Return [x, y] of the center of cell containing provided text 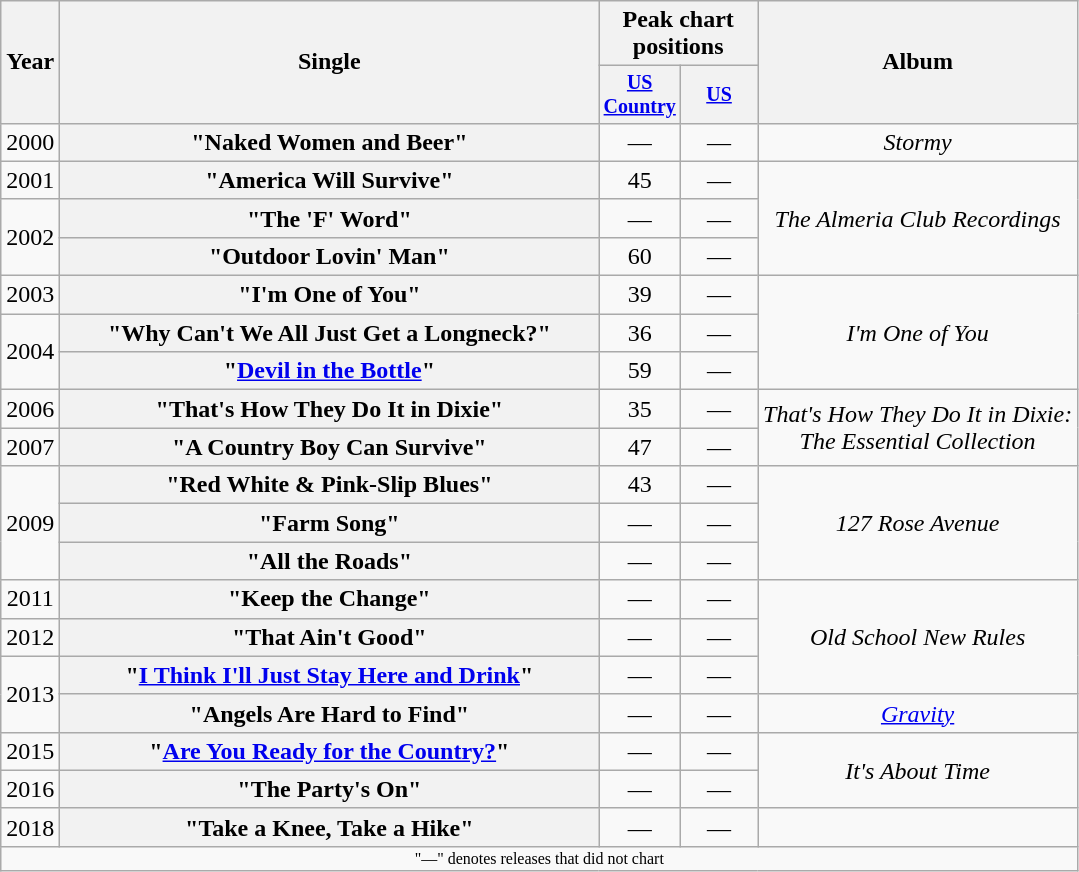
43 [640, 485]
"A Country Boy Can Survive" [330, 447]
"Angels Are Hard to Find" [330, 713]
2006 [30, 409]
US Country [640, 94]
2001 [30, 180]
Year [30, 62]
Gravity [918, 713]
"Are You Ready for the Country?" [330, 751]
127 Rose Avenue [918, 523]
It's About Time [918, 770]
Old School New Rules [918, 637]
2000 [30, 142]
2003 [30, 295]
2018 [30, 827]
60 [640, 256]
"Naked Women and Beer" [330, 142]
2009 [30, 523]
"The Party's On" [330, 789]
"America Will Survive" [330, 180]
Album [918, 62]
2011 [30, 599]
"That's How They Do It in Dixie" [330, 409]
"—" denotes releases that did not chart [540, 858]
35 [640, 409]
2002 [30, 237]
2016 [30, 789]
"I'm One of You" [330, 295]
"All the Roads" [330, 561]
"Farm Song" [330, 523]
"Take a Knee, Take a Hike" [330, 827]
39 [640, 295]
45 [640, 180]
"Keep the Change" [330, 599]
59 [640, 371]
2013 [30, 694]
"Devil in the Bottle" [330, 371]
"I Think I'll Just Stay Here and Drink" [330, 675]
Stormy [918, 142]
36 [640, 333]
I'm One of You [918, 333]
47 [640, 447]
Peak chart positions [678, 34]
The Almeria Club Recordings [918, 218]
2012 [30, 637]
"The 'F' Word" [330, 218]
Single [330, 62]
2004 [30, 352]
"Red White & Pink-Slip Blues" [330, 485]
2015 [30, 751]
2007 [30, 447]
"That Ain't Good" [330, 637]
"Why Can't We All Just Get a Longneck?" [330, 333]
"Outdoor Lovin' Man" [330, 256]
That's How They Do It in Dixie:The Essential Collection [918, 428]
US [720, 94]
